For the text-containing cell, return its midpoint in [X, Y] coordinate format. 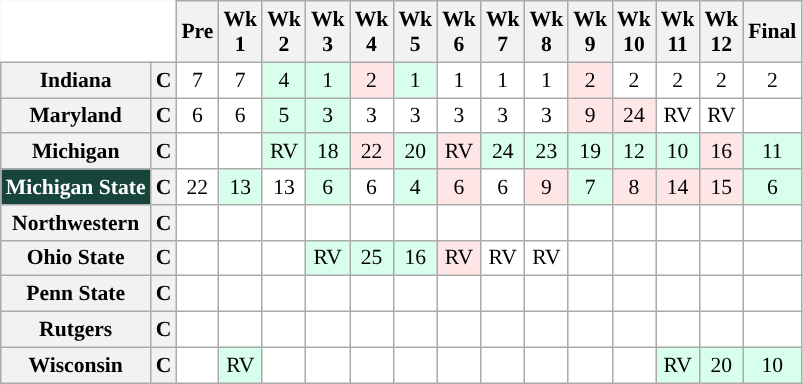
8 [634, 187]
18 [328, 152]
15 [721, 187]
Wisconsin [76, 365]
Wk8 [547, 32]
Wk6 [459, 32]
Wk1 [240, 32]
Michigan State [76, 187]
Northwestern [76, 223]
14 [678, 187]
12 [634, 152]
Wk11 [678, 32]
23 [547, 152]
Wk5 [415, 32]
Rutgers [76, 330]
11 [772, 152]
25 [372, 258]
Wk3 [328, 32]
Wk9 [590, 32]
Wk4 [372, 32]
Indiana [76, 80]
Final [772, 32]
Pre [197, 32]
Maryland [76, 116]
Michigan [76, 152]
Wk7 [503, 32]
Ohio State [76, 258]
Penn State [76, 294]
Wk12 [721, 32]
5 [284, 116]
Wk2 [284, 32]
Wk10 [634, 32]
19 [590, 152]
